Scan for the cell matching the given text and deliver its (X, Y) coordinate at center. 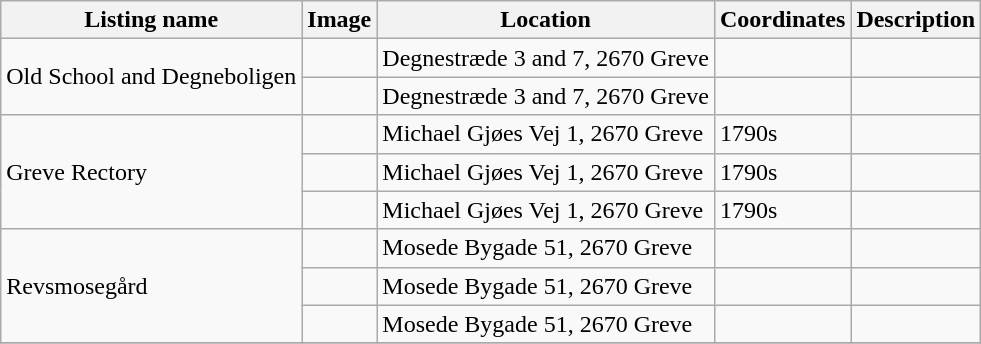
Revsmosegård (152, 286)
Description (916, 20)
Location (546, 20)
Greve Rectory (152, 172)
Image (340, 20)
Coordinates (782, 20)
Old School and Degneboligen (152, 77)
Listing name (152, 20)
